Output the [X, Y] coordinate of the center of the cell containing the given text.  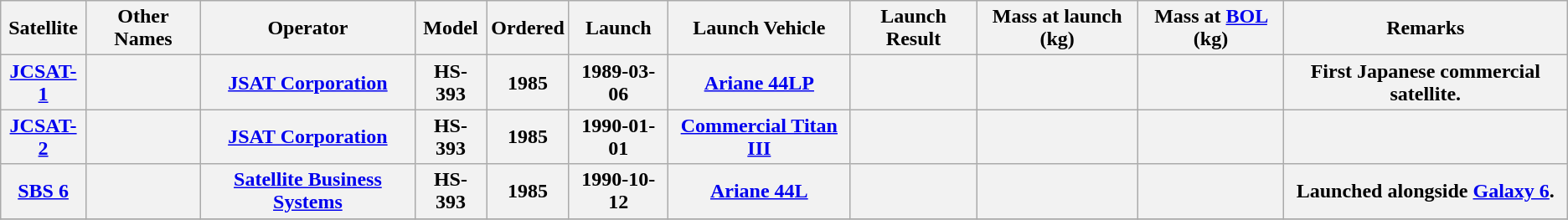
SBS 6 [44, 191]
1989-03-06 [618, 82]
JCSAT-2 [44, 137]
Launched alongside Galaxy 6. [1426, 191]
Launch [618, 28]
Launch Result [913, 28]
Commercial Titan III [759, 137]
Satellite [44, 28]
JCSAT-1 [44, 82]
Mass at launch (kg) [1057, 28]
Model [451, 28]
Other Names [142, 28]
Mass at BOL (kg) [1211, 28]
Operator [308, 28]
Ariane 44L [759, 191]
Ariane 44LP [759, 82]
1990-01-01 [618, 137]
1990-10-12 [618, 191]
Ordered [528, 28]
First Japanese commercial satellite. [1426, 82]
Satellite Business Systems [308, 191]
Launch Vehicle [759, 28]
Remarks [1426, 28]
